For the text-containing cell, return its midpoint in (X, Y) coordinate format. 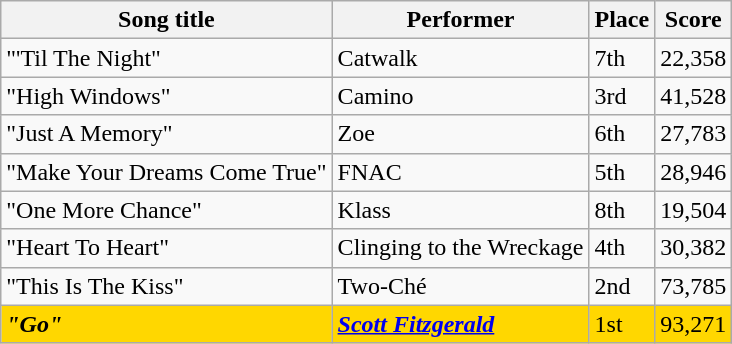
7th (622, 58)
8th (622, 210)
Performer (460, 20)
"This Is The Kiss" (166, 286)
"Go" (166, 324)
Klass (460, 210)
4th (622, 248)
1st (622, 324)
5th (622, 172)
Scott Fitzgerald (460, 324)
6th (622, 134)
"High Windows" (166, 96)
Place (622, 20)
"Heart To Heart" (166, 248)
3rd (622, 96)
Song title (166, 20)
73,785 (694, 286)
27,783 (694, 134)
93,271 (694, 324)
Camino (460, 96)
"'Til The Night" (166, 58)
"One More Chance" (166, 210)
Zoe (460, 134)
41,528 (694, 96)
"Make Your Dreams Come True" (166, 172)
19,504 (694, 210)
"Just A Memory" (166, 134)
28,946 (694, 172)
22,358 (694, 58)
Catwalk (460, 58)
2nd (622, 286)
Two-Ché (460, 286)
Score (694, 20)
Clinging to the Wreckage (460, 248)
30,382 (694, 248)
FNAC (460, 172)
